Scan for the cell matching the given text and deliver its (x, y) coordinate at center. 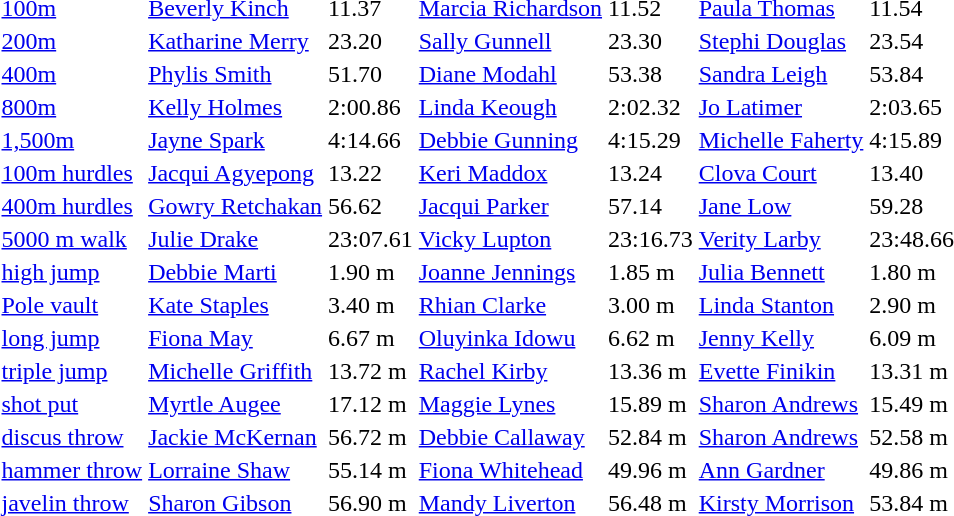
1,500m (72, 140)
2:02.32 (651, 107)
400m hurdles (72, 206)
Diane Modahl (510, 74)
Jacqui Agyepong (236, 173)
Verity Larby (781, 239)
Linda Stanton (781, 305)
Gowry Retchakan (236, 206)
3.00 m (651, 305)
long jump (72, 338)
100m hurdles (72, 173)
400m (72, 74)
triple jump (72, 371)
800m (72, 107)
Jackie McKernan (236, 437)
Rhian Clarke (510, 305)
4:14.66 (371, 140)
23:07.61 (371, 239)
51.70 (371, 74)
hammer throw (72, 470)
2:00.86 (371, 107)
200m (72, 41)
55.14 m (371, 470)
Fiona May (236, 338)
Kate Staples (236, 305)
Jo Latimer (781, 107)
Jane Low (781, 206)
56.62 (371, 206)
Sally Gunnell (510, 41)
Sandra Leigh (781, 74)
6.67 m (371, 338)
13.72 m (371, 371)
Evette Finikin (781, 371)
Debbie Callaway (510, 437)
1.85 m (651, 272)
53.38 (651, 74)
52.84 m (651, 437)
23.20 (371, 41)
discus throw (72, 437)
1.90 m (371, 272)
Myrtle Augee (236, 404)
6.62 m (651, 338)
17.12 m (371, 404)
Jacqui Parker (510, 206)
4:15.29 (651, 140)
Michelle Faherty (781, 140)
Linda Keough (510, 107)
Kelly Holmes (236, 107)
Clova Court (781, 173)
Rachel Kirby (510, 371)
Debbie Marti (236, 272)
Fiona Whitehead (510, 470)
Julia Bennett (781, 272)
high jump (72, 272)
Debbie Gunning (510, 140)
Joanne Jennings (510, 272)
Stephi Douglas (781, 41)
Jayne Spark (236, 140)
Katharine Merry (236, 41)
13.36 m (651, 371)
Keri Maddox (510, 173)
23.30 (651, 41)
Maggie Lynes (510, 404)
shot put (72, 404)
Jenny Kelly (781, 338)
Ann Gardner (781, 470)
Michelle Griffith (236, 371)
Julie Drake (236, 239)
13.22 (371, 173)
57.14 (651, 206)
49.96 m (651, 470)
5000 m walk (72, 239)
Oluyinka Idowu (510, 338)
3.40 m (371, 305)
56.72 m (371, 437)
15.89 m (651, 404)
23:16.73 (651, 239)
Vicky Lupton (510, 239)
Phylis Smith (236, 74)
13.24 (651, 173)
Lorraine Shaw (236, 470)
Pole vault (72, 305)
